Find where the given text appears and provide that cell's center as [x, y] coordinate. 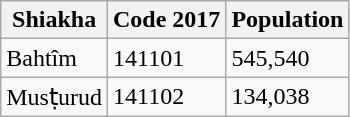
Shiakha [54, 20]
Musṭurud [54, 97]
134,038 [288, 97]
141102 [166, 97]
Code 2017 [166, 20]
Population [288, 20]
545,540 [288, 58]
Bahtîm [54, 58]
141101 [166, 58]
